Detect which cell encompasses the target text, then output its (x, y) center coordinate. 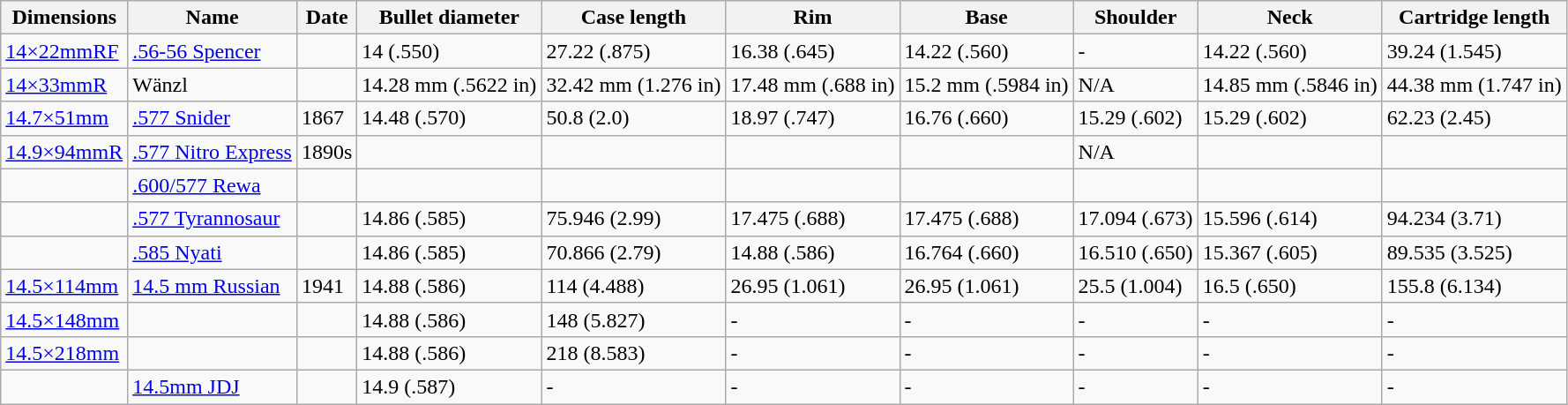
18.97 (.747) (813, 118)
Dimensions (64, 18)
14.28 mm (.5622 in) (450, 85)
25.5 (1.004) (1136, 286)
89.535 (3.525) (1475, 252)
32.42 mm (1.276 in) (633, 85)
.577 Nitro Express (213, 152)
Wänzl (213, 85)
17.094 (.673) (1136, 219)
218 (8.583) (633, 353)
155.8 (6.134) (1475, 286)
1890s (326, 152)
.577 Snider (213, 118)
14.5×114mm (64, 286)
Bullet diameter (450, 18)
17.48 mm (.688 in) (813, 85)
14.5mm JDJ (213, 386)
1941 (326, 286)
14.85 mm (.5846 in) (1289, 85)
44.38 mm (1.747 in) (1475, 85)
70.866 (2.79) (633, 252)
Name (213, 18)
14×22mmRF (64, 51)
Neck (1289, 18)
114 (4.488) (633, 286)
Case length (633, 18)
14.5 mm Russian (213, 286)
Base (986, 18)
16.76 (.660) (986, 118)
Date (326, 18)
94.234 (3.71) (1475, 219)
16.38 (.645) (813, 51)
14×33mmR (64, 85)
15.2 mm (.5984 in) (986, 85)
39.24 (1.545) (1475, 51)
27.22 (.875) (633, 51)
Cartridge length (1475, 18)
1867 (326, 118)
16.5 (.650) (1289, 286)
14.48 (.570) (450, 118)
Shoulder (1136, 18)
75.946 (2.99) (633, 219)
Rim (813, 18)
14.5×218mm (64, 353)
14.5×148mm (64, 319)
148 (5.827) (633, 319)
.600/577 Rewa (213, 185)
.577 Tyrannosaur (213, 219)
15.596 (.614) (1289, 219)
14.7×51mm (64, 118)
14.9×94mmR (64, 152)
15.367 (.605) (1289, 252)
50.8 (2.0) (633, 118)
16.764 (.660) (986, 252)
.585 Nyati (213, 252)
14.9 (.587) (450, 386)
16.510 (.650) (1136, 252)
62.23 (2.45) (1475, 118)
14 (.550) (450, 51)
.56-56 Spencer (213, 51)
